For the text-containing cell, return its midpoint in (x, y) coordinate format. 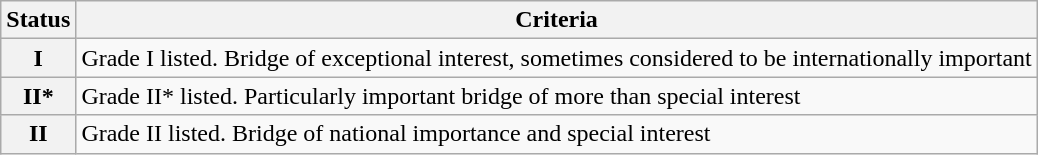
Grade II* listed. Particularly important bridge of more than special interest (556, 96)
II (38, 134)
Grade I listed. Bridge of exceptional interest, sometimes considered to be internationally important (556, 58)
I (38, 58)
Criteria (556, 20)
Status (38, 20)
Grade II listed. Bridge of national importance and special interest (556, 134)
II* (38, 96)
